Detect which cell encompasses the target text, then output its (x, y) center coordinate. 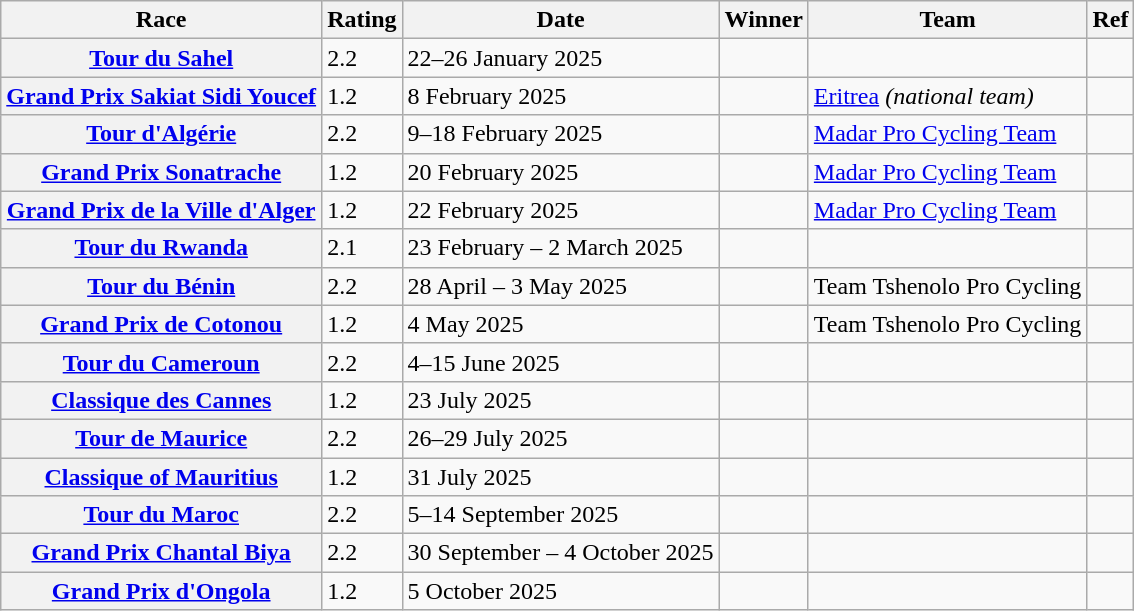
26–29 July 2025 (560, 438)
Tour d'Algérie (162, 134)
23 February – 2 March 2025 (560, 248)
Eritrea (national team) (948, 96)
4 May 2025 (560, 324)
Winner (764, 20)
Grand Prix Sonatrache (162, 172)
Race (162, 20)
Grand Prix Chantal Biya (162, 553)
23 July 2025 (560, 400)
Tour du Cameroun (162, 362)
31 July 2025 (560, 477)
5 October 2025 (560, 591)
Grand Prix d'Ongola (162, 591)
Date (560, 20)
5–14 September 2025 (560, 515)
30 September – 4 October 2025 (560, 553)
22 February 2025 (560, 210)
Grand Prix de Cotonou (162, 324)
20 February 2025 (560, 172)
Tour du Maroc (162, 515)
8 February 2025 (560, 96)
22–26 January 2025 (560, 58)
Classique des Cannes (162, 400)
Tour du Bénin (162, 286)
Tour du Sahel (162, 58)
9–18 February 2025 (560, 134)
Grand Prix de la Ville d'Alger (162, 210)
Classique of Mauritius (162, 477)
Rating (362, 20)
Tour de Maurice (162, 438)
2.1 (362, 248)
4–15 June 2025 (560, 362)
Team (948, 20)
Tour du Rwanda (162, 248)
28 April – 3 May 2025 (560, 286)
Ref (1110, 20)
Grand Prix Sakiat Sidi Youcef (162, 96)
